From the cell containing the given text, extract its center point as (X, Y) coordinate. 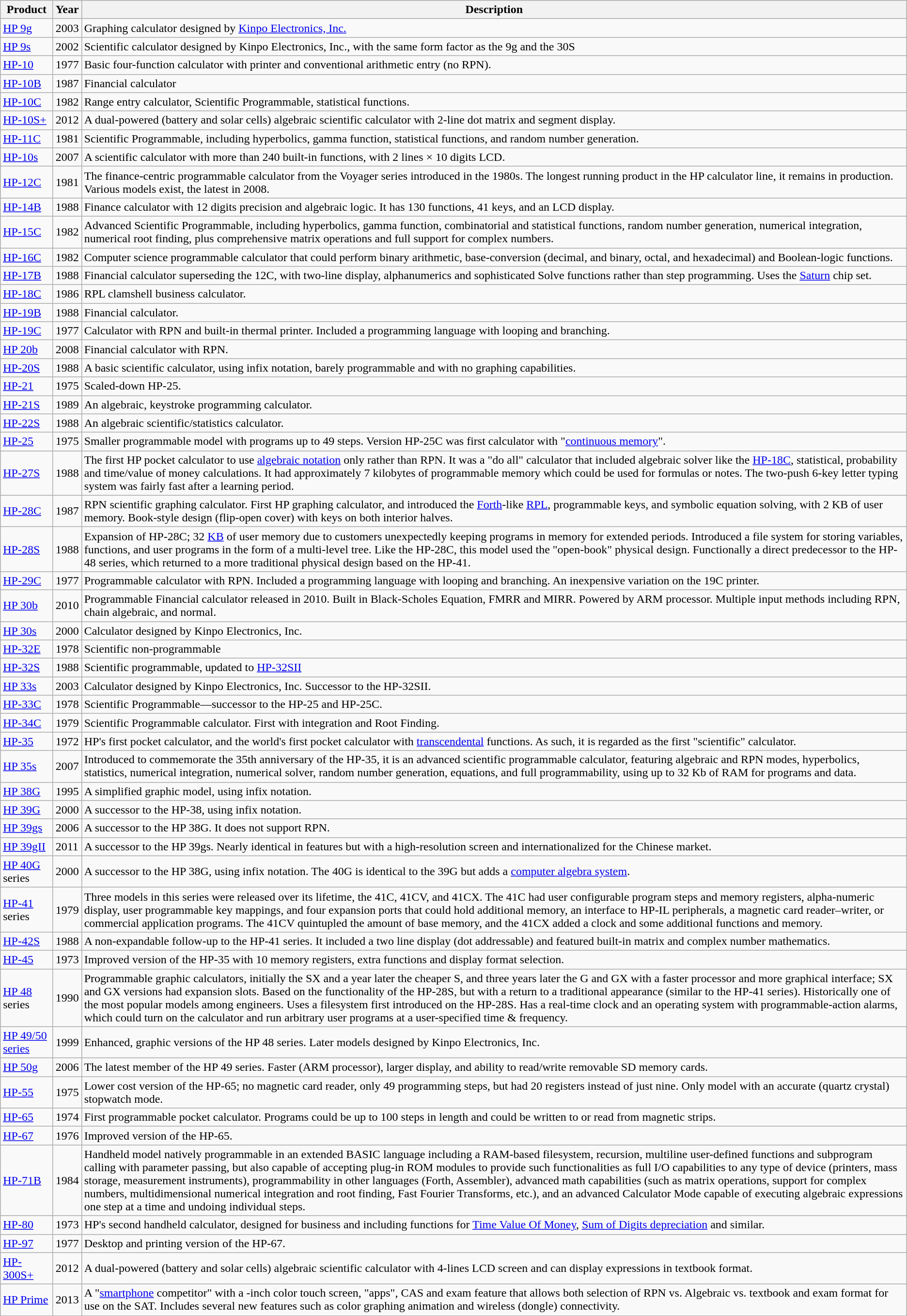
RPL clamshell business calculator. (494, 294)
HP's second handheld calculator, designed for business and including functions for Time Value Of Money, Sum of Digits depreciation and similar. (494, 1225)
HP-27S (27, 473)
HP-55 (27, 1092)
2008 (67, 349)
Enhanced, graphic versions of the HP 48 series. Later models designed by Kinpo Electronics, Inc. (494, 1043)
1989 (67, 405)
HP 9s (27, 47)
HP-10s (27, 157)
HP-300S+ (27, 1269)
An algebraic, keystroke programming calculator. (494, 405)
HP 40G series (27, 871)
HP-80 (27, 1225)
Improved version of the HP-35 with 10 memory registers, extra functions and display format selection. (494, 959)
HP-16C (27, 257)
HP-21 (27, 386)
A scientific calculator with more than 240 built-in functions, with 2 lines × 10 digits LCD. (494, 157)
1990 (67, 998)
Scientific non-programmable (494, 649)
HP-10B (27, 83)
HP-11C (27, 139)
The latest member of the HP 49 series. Faster (ARM processor), larger display, and ability to read/write removable SD memory cards. (494, 1067)
HP 9g (27, 28)
A successor to the HP 38G. It does not support RPN. (494, 828)
2010 (67, 606)
HP 39gs (27, 828)
HP 35s (27, 767)
HP-14B (27, 207)
2002 (67, 47)
Calculator with RPN and built-in thermal printer. Included a programming language with looping and branching. (494, 331)
First programmable pocket calculator. Programs could be up to 100 steps in length and could be written to or read from magnetic strips. (494, 1117)
Range entry calculator, Scientific Programmable, statistical functions. (494, 102)
HP-97 (27, 1243)
HP-32E (27, 649)
HP-15C (27, 232)
Smaller programmable model with programs up to 49 steps. Version HP-25C was first calculator with "continuous memory". (494, 441)
1976 (67, 1136)
HP-33C (27, 705)
HP-28S (27, 549)
1984 (67, 1180)
Scientific programmable, updated to HP-32SII (494, 668)
HP-65 (27, 1117)
Product (27, 10)
Calculator designed by Kinpo Electronics, Inc. Successor to the HP-32SII. (494, 686)
HP-10 (27, 65)
Programmable calculator with RPN. Included a programming language with looping and branching. An inexpensive variation on the 19C printer. (494, 580)
1999 (67, 1043)
HP-25 (27, 441)
Scientific Programmable, including hyperbolics, gamma function, statistical functions, and random number generation. (494, 139)
HP-34C (27, 723)
A dual-powered (battery and solar cells) algebraic scientific calculator with 4-lines LCD screen and can display expressions in textbook format. (494, 1269)
Scientific Programmable—successor to the HP-25 and HP-25C. (494, 705)
HP 39G (27, 810)
HP-41 series (27, 909)
HP-21S (27, 405)
HP-10C (27, 102)
HP 50g (27, 1067)
HP-18C (27, 294)
A dual-powered (battery and solar cells) algebraic scientific calculator with 2-line dot matrix and segment display. (494, 120)
HP-19B (27, 313)
Graphing calculator designed by Kinpo Electronics, Inc. (494, 28)
Financial calculator with RPN. (494, 349)
Desktop and printing version of the HP-67. (494, 1243)
HP-17B (27, 276)
Finance calculator with 12 digits precision and algebraic logic. It has 130 functions, 41 keys, and an LCD display. (494, 207)
HP 48 series (27, 998)
HP 38G (27, 791)
Financial calculator (494, 83)
A successor to the HP 38G, using infix notation. The 40G is identical to the 39G but adds a computer algebra system. (494, 871)
2011 (67, 846)
HP-22S (27, 423)
1972 (67, 741)
Scientific calculator designed by Kinpo Electronics, Inc., with the same form factor as the 9g and the 30S (494, 47)
HP-32S (27, 668)
HP-20S (27, 368)
A successor to the HP 39gs. Nearly identical in features but with a high-resolution screen and internationalized for the Chinese market. (494, 846)
HP Prime (27, 1300)
Financial calculator. (494, 313)
2013 (67, 1300)
HP 49/50 series (27, 1043)
Calculator designed by Kinpo Electronics, Inc. (494, 630)
HP 33s (27, 686)
1986 (67, 294)
HP-10S+ (27, 120)
HP-28C (27, 511)
A successor to the HP-38, using infix notation. (494, 810)
Basic four-function calculator with printer and conventional arithmetic entry (no RPN). (494, 65)
HP 39gII (27, 846)
HP-67 (27, 1136)
HP-42S (27, 941)
HP-45 (27, 959)
HP-35 (27, 741)
Scaled-down HP-25. (494, 386)
Scientific Programmable calculator. First with integration and Root Finding. (494, 723)
1995 (67, 791)
Description (494, 10)
HP-19C (27, 331)
A simplified graphic model, using infix notation. (494, 791)
Year (67, 10)
HP-71B (27, 1180)
An algebraic scientific/statistics calculator. (494, 423)
1974 (67, 1117)
HP 30b (27, 606)
HP 20b (27, 349)
A basic scientific calculator, using infix notation, barely programmable and with no graphing capabilities. (494, 368)
Improved version of the HP-65. (494, 1136)
HP 30s (27, 630)
HP-29C (27, 580)
HP-12C (27, 182)
